Find where the given text appears and provide that cell's center as [X, Y] coordinate. 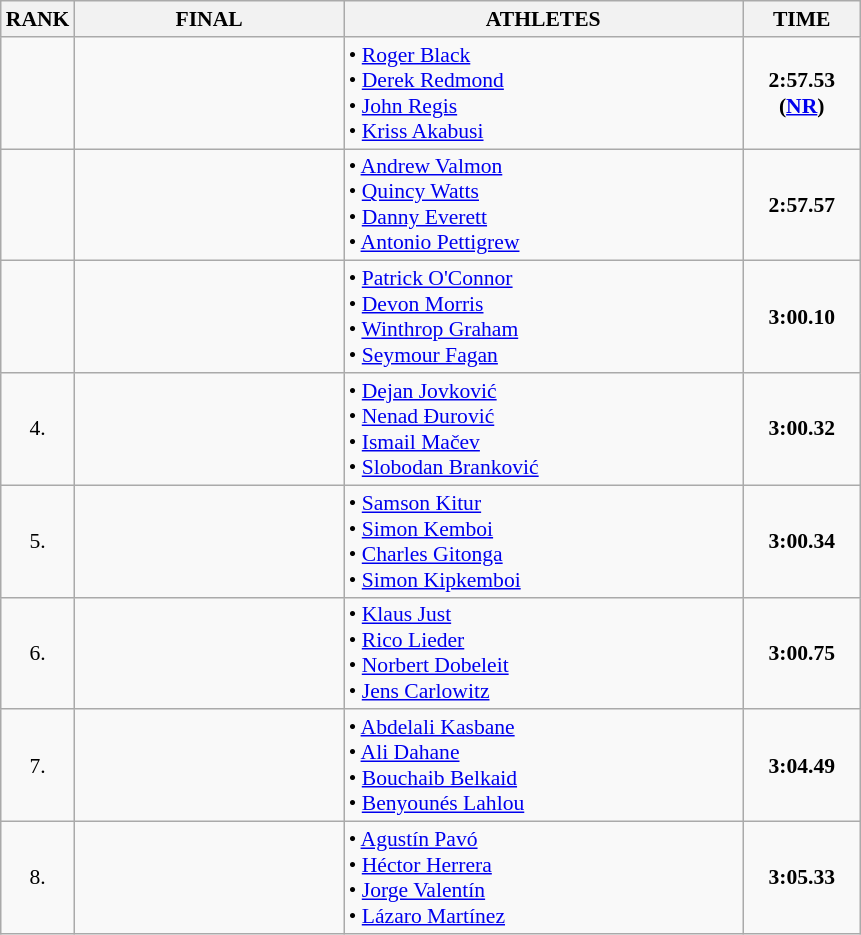
ATHLETES [544, 19]
2:57.57 [802, 205]
7. [38, 766]
3:00.34 [802, 541]
4. [38, 429]
6. [38, 653]
• Andrew Valmon• Quincy Watts• Danny Everett• Antonio Pettigrew [544, 205]
• Roger Black• Derek Redmond• John Regis• Kriss Akabusi [544, 93]
3:00.75 [802, 653]
• Abdelali Kasbane• Ali Dahane• Bouchaib Belkaid• Benyounés Lahlou [544, 766]
FINAL [208, 19]
• Samson Kitur• Simon Kemboi• Charles Gitonga• Simon Kipkemboi [544, 541]
• Patrick O'Connor• Devon Morris• Winthrop Graham• Seymour Fagan [544, 317]
RANK [38, 19]
2:57.53 (NR) [802, 93]
3:00.32 [802, 429]
3:05.33 [802, 878]
3:00.10 [802, 317]
• Agustín Pavó• Héctor Herrera• Jorge Valentín• Lázaro Martínez [544, 878]
• Klaus Just• Rico Lieder• Norbert Dobeleit• Jens Carlowitz [544, 653]
5. [38, 541]
TIME [802, 19]
8. [38, 878]
• Dejan Jovković• Nenad Đurović• Ismail Mačev• Slobodan Branković [544, 429]
3:04.49 [802, 766]
